Detect which cell encompasses the target text, then output its (X, Y) center coordinate. 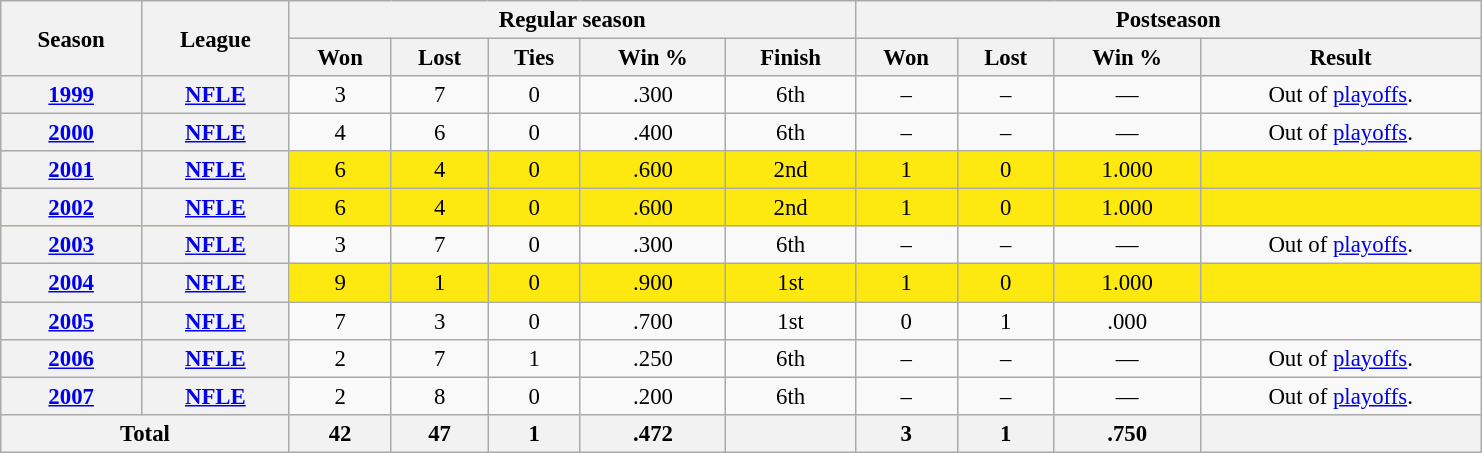
Regular season (572, 20)
47 (440, 433)
2007 (72, 396)
8 (440, 396)
.200 (653, 396)
Postseason (1168, 20)
.400 (653, 133)
2000 (72, 133)
Ties (534, 58)
2003 (72, 245)
1999 (72, 95)
.250 (653, 358)
.900 (653, 283)
Total (145, 433)
42 (340, 433)
.472 (653, 433)
.000 (1127, 321)
2002 (72, 208)
League (216, 38)
.700 (653, 321)
9 (340, 283)
2004 (72, 283)
Finish (790, 58)
2005 (72, 321)
2001 (72, 170)
Result (1340, 58)
2006 (72, 358)
.750 (1127, 433)
Season (72, 38)
